Extract the [x, y] coordinate from the center of the cell holding the provided text.  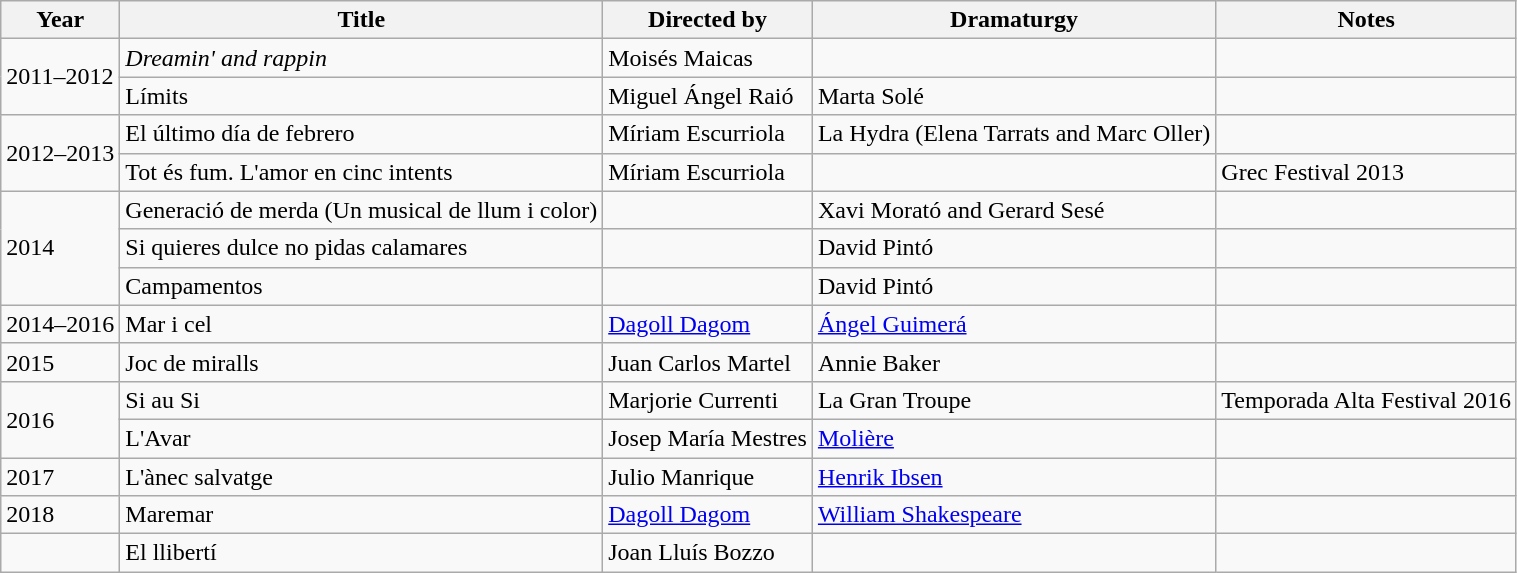
Tot és fum. L'amor en cinc intents [362, 172]
2012–2013 [60, 153]
2015 [60, 362]
Temporada Alta Festival 2016 [1366, 400]
2017 [60, 477]
Marjorie Currenti [708, 400]
Si quieres dulce no pidas calamares [362, 248]
Dramaturgy [1014, 20]
Title [362, 20]
Juan Carlos Martel [708, 362]
Notes [1366, 20]
2014–2016 [60, 324]
William Shakespeare [1014, 515]
Annie Baker [1014, 362]
Moisés Maicas [708, 58]
2016 [60, 419]
Year [60, 20]
Maremar [362, 515]
Xavi Morató and Gerard Sesé [1014, 210]
Marta Solé [1014, 96]
2014 [60, 248]
La Gran Troupe [1014, 400]
Mar i cel [362, 324]
Generació de merda (Un musical de llum i color) [362, 210]
L'Avar [362, 438]
El último día de febrero [362, 134]
El llibertí [362, 553]
Dreamin' and rappin [362, 58]
Molière [1014, 438]
Límits [362, 96]
Miguel Ángel Raió [708, 96]
2018 [60, 515]
Campamentos [362, 286]
Joc de miralls [362, 362]
L'ànec salvatge [362, 477]
Joan Lluís Bozzo [708, 553]
Julio Manrique [708, 477]
Si au Si [362, 400]
La Hydra (Elena Tarrats and Marc Oller) [1014, 134]
Grec Festival 2013 [1366, 172]
Josep María Mestres [708, 438]
Ángel Guimerá [1014, 324]
Henrik Ibsen [1014, 477]
Directed by [708, 20]
2011–2012 [60, 77]
